From the cell containing the given text, extract its center point as (X, Y) coordinate. 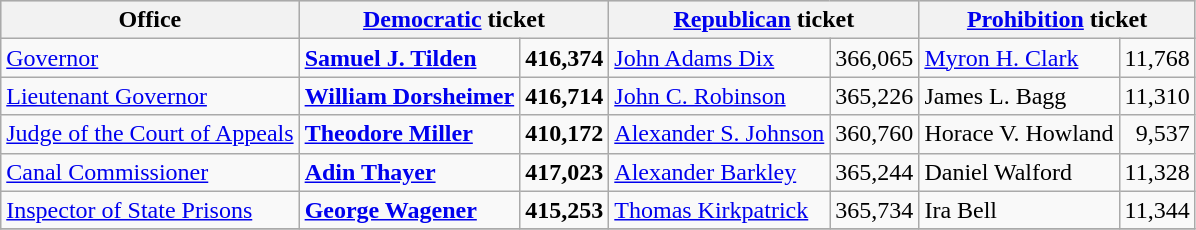
Democratic ticket (454, 20)
Myron H. Clark (1019, 58)
Inspector of State Prisons (150, 210)
11,344 (1157, 210)
366,065 (874, 58)
Ira Bell (1019, 210)
Theodore Miller (410, 134)
9,537 (1157, 134)
11,310 (1157, 96)
365,244 (874, 172)
416,374 (564, 58)
Office (150, 20)
Canal Commissioner (150, 172)
Daniel Walford (1019, 172)
Republican ticket (764, 20)
John Adams Dix (720, 58)
Judge of the Court of Appeals (150, 134)
416,714 (564, 96)
Prohibition ticket (1057, 20)
415,253 (564, 210)
360,760 (874, 134)
11,328 (1157, 172)
Samuel J. Tilden (410, 58)
11,768 (1157, 58)
365,226 (874, 96)
Adin Thayer (410, 172)
Governor (150, 58)
Alexander Barkley (720, 172)
James L. Bagg (1019, 96)
Alexander S. Johnson (720, 134)
John C. Robinson (720, 96)
Horace V. Howland (1019, 134)
365,734 (874, 210)
417,023 (564, 172)
William Dorsheimer (410, 96)
Lieutenant Governor (150, 96)
George Wagener (410, 210)
410,172 (564, 134)
Thomas Kirkpatrick (720, 210)
